Return the (x, y) coordinate for the center point of the cell that contains the specified text.  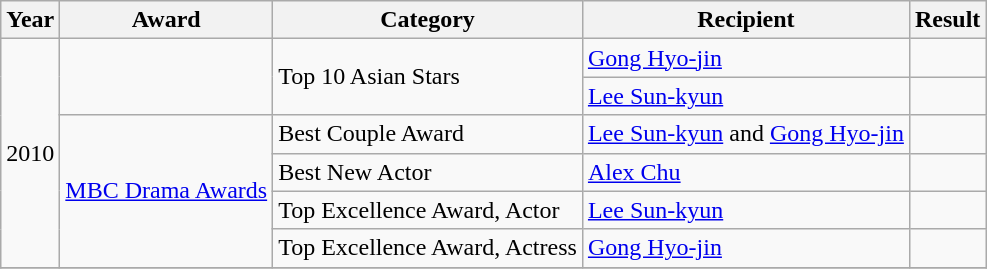
Alex Chu (746, 172)
Top Excellence Award, Actor (428, 210)
Recipient (746, 20)
Top 10 Asian Stars (428, 77)
Lee Sun-kyun and Gong Hyo-jin (746, 134)
Award (166, 20)
Category (428, 20)
Year (30, 20)
Best Couple Award (428, 134)
MBC Drama Awards (166, 191)
Top Excellence Award, Actress (428, 248)
2010 (30, 153)
Best New Actor (428, 172)
Result (947, 20)
